Extract the (x, y) coordinate from the center of the cell holding the provided text.  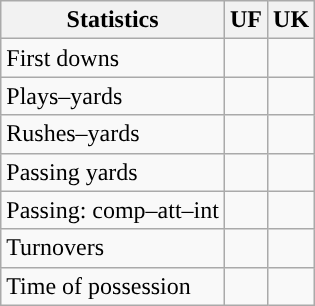
Time of possession (113, 286)
Passing yards (113, 172)
Plays–yards (113, 96)
Rushes–yards (113, 134)
First downs (113, 58)
Passing: comp–att–int (113, 210)
UK (292, 20)
Statistics (113, 20)
UF (246, 20)
Turnovers (113, 248)
